Detect which cell encompasses the target text, then output its [x, y] center coordinate. 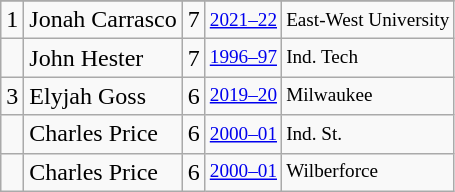
1 [12, 20]
Elyjah Goss [103, 96]
Wilberforce [368, 172]
East-West University [368, 20]
1996–97 [243, 58]
Ind. Tech [368, 58]
Ind. St. [368, 134]
2019–20 [243, 96]
Jonah Carrasco [103, 20]
3 [12, 96]
2021–22 [243, 20]
John Hester [103, 58]
Milwaukee [368, 96]
